Output the [x, y] coordinate of the center of the cell containing the given text.  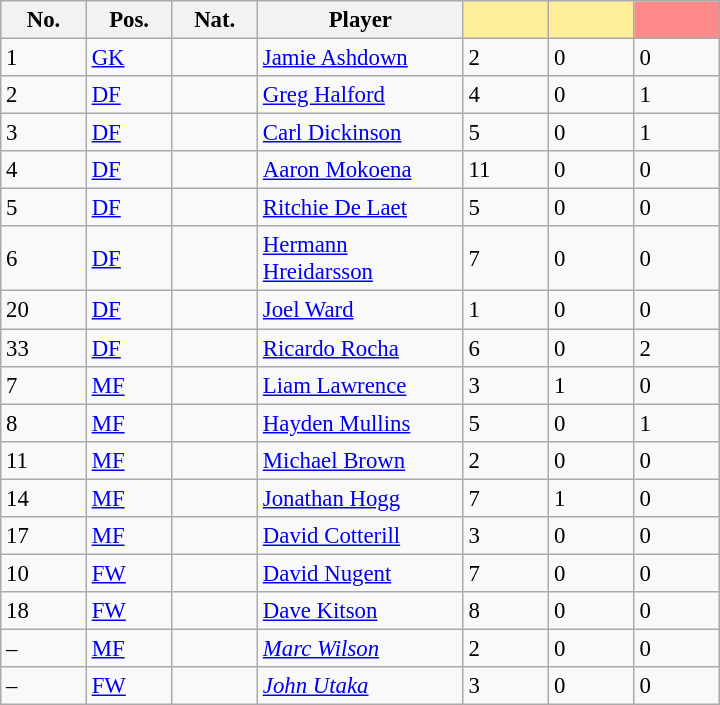
18 [44, 611]
Joel Ward [361, 310]
Carl Dickinson [361, 133]
Player [361, 20]
GK [129, 58]
Marc Wilson [361, 648]
John Utaka [361, 686]
Michael Brown [361, 460]
33 [44, 348]
David Nugent [361, 573]
17 [44, 536]
Ricardo Rocha [361, 348]
Pos. [129, 20]
Nat. [215, 20]
10 [44, 573]
Liam Lawrence [361, 385]
Hayden Mullins [361, 423]
David Cotterill [361, 536]
20 [44, 310]
14 [44, 498]
No. [44, 20]
Hermann Hreidarsson [361, 258]
Aaron Mokoena [361, 170]
Dave Kitson [361, 611]
Ritchie De Laet [361, 208]
Jamie Ashdown [361, 58]
Jonathan Hogg [361, 498]
Greg Halford [361, 95]
